Find where the given text appears and provide that cell's center as (X, Y) coordinate. 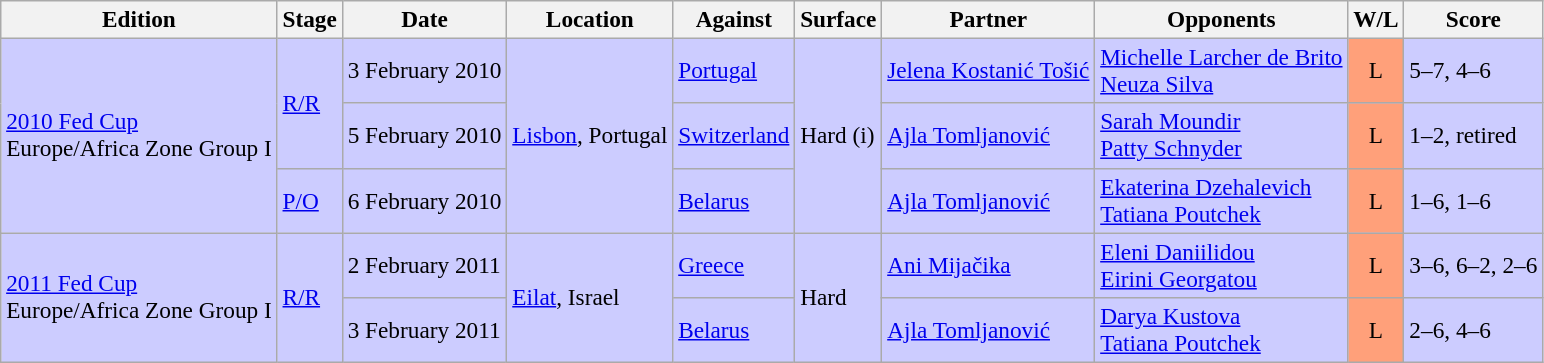
2011 Fed Cup Europe/Africa Zone Group I (139, 297)
1–2, retired (1474, 136)
1–6, 1–6 (1474, 200)
Ani Mijačika (988, 264)
Hard (i) (838, 135)
6 February 2010 (424, 200)
2 February 2011 (424, 264)
Eleni Daniilidou Eirini Georgatou (1222, 264)
3–6, 6–2, 2–6 (1474, 264)
Switzerland (734, 136)
Date (424, 19)
5 February 2010 (424, 136)
Michelle Larcher de Brito Neuza Silva (1222, 70)
5–7, 4–6 (1474, 70)
Score (1474, 19)
3 February 2010 (424, 70)
2010 Fed Cup Europe/Africa Zone Group I (139, 135)
Against (734, 19)
Portugal (734, 70)
Partner (988, 19)
Jelena Kostanić Tošić (988, 70)
P/O (310, 200)
Ekaterina Dzehalevich Tatiana Poutchek (1222, 200)
Stage (310, 19)
Eilat, Israel (590, 297)
Hard (838, 297)
Opponents (1222, 19)
Sarah Moundir Patty Schnyder (1222, 136)
Greece (734, 264)
Lisbon, Portugal (590, 135)
Darya Kustova Tatiana Poutchek (1222, 330)
3 February 2011 (424, 330)
Surface (838, 19)
Edition (139, 19)
W/L (1376, 19)
2–6, 4–6 (1474, 330)
Location (590, 19)
